From the cell containing the given text, extract its center point as (X, Y) coordinate. 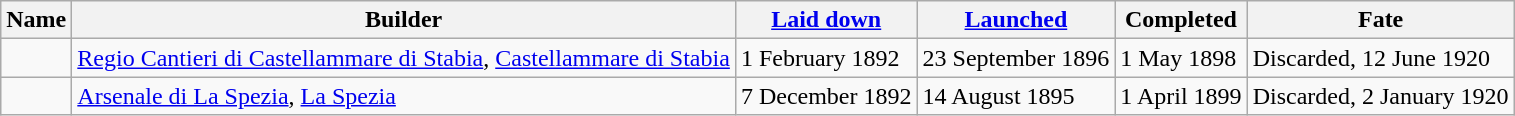
7 December 1892 (826, 96)
Launched (1016, 20)
Arsenale di La Spezia, La Spezia (404, 96)
14 August 1895 (1016, 96)
Fate (1380, 20)
23 September 1896 (1016, 58)
Laid down (826, 20)
1 April 1899 (1181, 96)
1 February 1892 (826, 58)
Regio Cantieri di Castellammare di Stabia, Castellammare di Stabia (404, 58)
1 May 1898 (1181, 58)
Builder (404, 20)
Discarded, 2 January 1920 (1380, 96)
Name (36, 20)
Discarded, 12 June 1920 (1380, 58)
Completed (1181, 20)
